Search for the cell housing the specified text and yield its [X, Y] center coordinate. 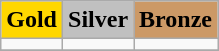
Gold [32, 20]
Bronze [176, 20]
Silver [98, 20]
